Return (x, y) of the center of cell containing provided text 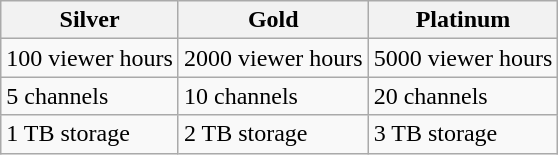
Silver (90, 20)
1 TB storage (90, 134)
2 TB storage (273, 134)
Gold (273, 20)
5 channels (90, 96)
20 channels (463, 96)
2000 viewer hours (273, 58)
5000 viewer hours (463, 58)
3 TB storage (463, 134)
100 viewer hours (90, 58)
Platinum (463, 20)
10 channels (273, 96)
